Find where the given text appears and provide that cell's center as [x, y] coordinate. 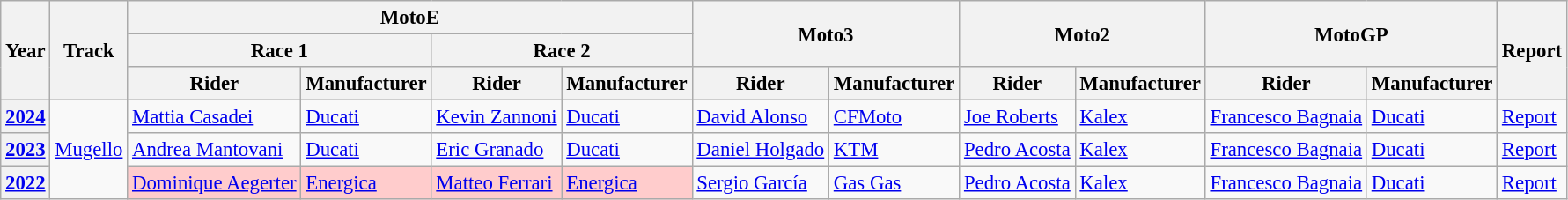
Daniel Holgado [761, 150]
Gas Gas [894, 183]
Moto2 [1083, 33]
Kevin Zannoni [497, 117]
MotoGP [1351, 33]
2022 [26, 183]
Joe Roberts [1018, 117]
Dominique Aegerter [215, 183]
KTM [894, 150]
2023 [26, 150]
Mattia Casadei [215, 117]
Eric Granado [497, 150]
Moto3 [826, 33]
Track [89, 51]
MotoE [410, 18]
Race 2 [562, 51]
Sergio García [761, 183]
Matteo Ferrari [497, 183]
Race 1 [280, 51]
David Alonso [761, 117]
Year [26, 51]
Andrea Mantovani [215, 150]
2024 [26, 117]
Mugello [89, 150]
CFMoto [894, 117]
